From the cell containing the given text, extract its center point as [X, Y] coordinate. 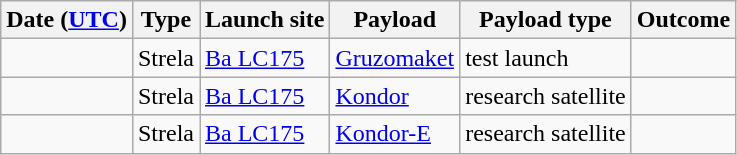
Date (UTC) [67, 20]
test launch [546, 58]
Launch site [265, 20]
Kondor-E [395, 134]
Payload type [546, 20]
Outcome [683, 20]
Gruzomaket [395, 58]
Type [166, 20]
Payload [395, 20]
Kondor [395, 96]
